Capture the cell that displays the provided text and extract its [x, y] central coordinate. 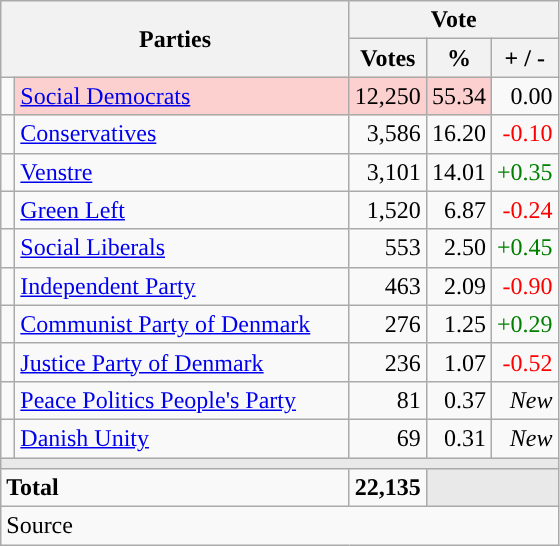
3,101 [388, 172]
236 [388, 362]
2.50 [458, 248]
2.09 [458, 286]
+0.45 [524, 248]
0.31 [458, 438]
22,135 [388, 488]
+ / - [524, 58]
Social Liberals [182, 248]
Parties [176, 39]
0.37 [458, 400]
55.34 [458, 96]
Danish Unity [182, 438]
553 [388, 248]
Independent Party [182, 286]
1.25 [458, 324]
Green Left [182, 210]
% [458, 58]
16.20 [458, 134]
-0.10 [524, 134]
Venstre [182, 172]
0.00 [524, 96]
14.01 [458, 172]
276 [388, 324]
+0.35 [524, 172]
12,250 [388, 96]
1.07 [458, 362]
6.87 [458, 210]
+0.29 [524, 324]
Social Democrats [182, 96]
Peace Politics People's Party [182, 400]
-0.90 [524, 286]
-0.52 [524, 362]
Votes [388, 58]
-0.24 [524, 210]
81 [388, 400]
Conservatives [182, 134]
1,520 [388, 210]
Source [280, 526]
Communist Party of Denmark [182, 324]
69 [388, 438]
Justice Party of Denmark [182, 362]
Total [176, 488]
463 [388, 286]
Vote [454, 20]
3,586 [388, 134]
